Provide the [x, y] coordinate of the cell's center where the given text is located.  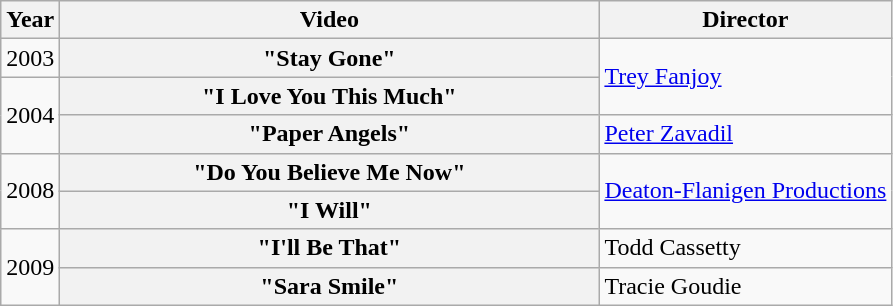
"I'll Be That" [330, 248]
2009 [30, 267]
2004 [30, 115]
Todd Cassetty [746, 248]
"Do You Believe Me Now" [330, 172]
"Sara Smile" [330, 286]
"I Love You This Much" [330, 96]
Year [30, 20]
Deaton-Flanigen Productions [746, 191]
Director [746, 20]
Peter Zavadil [746, 134]
Trey Fanjoy [746, 77]
2003 [30, 58]
"Paper Angels" [330, 134]
"I Will" [330, 210]
"Stay Gone" [330, 58]
Video [330, 20]
Tracie Goudie [746, 286]
2008 [30, 191]
